Pinpoint the cell where the given text exists, returning its [x, y] midpoint coordinate. 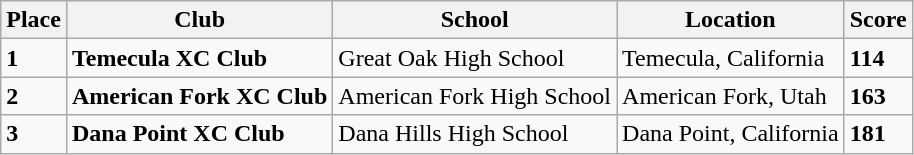
Great Oak High School [475, 58]
Dana Point XC Club [199, 134]
181 [878, 134]
Dana Point, California [731, 134]
Club [199, 20]
2 [34, 96]
1 [34, 58]
163 [878, 96]
Temecula XC Club [199, 58]
Location [731, 20]
American Fork XC Club [199, 96]
Score [878, 20]
American Fork High School [475, 96]
3 [34, 134]
114 [878, 58]
Place [34, 20]
Dana Hills High School [475, 134]
School [475, 20]
Temecula, California [731, 58]
American Fork, Utah [731, 96]
